Search for the cell housing the specified text and yield its (X, Y) center coordinate. 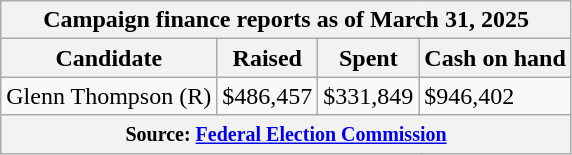
Spent (368, 58)
Raised (268, 58)
Cash on hand (495, 58)
Candidate (109, 58)
Source: Federal Election Commission (286, 134)
Glenn Thompson (R) (109, 96)
Campaign finance reports as of March 31, 2025 (286, 20)
$946,402 (495, 96)
$486,457 (268, 96)
$331,849 (368, 96)
